Output the (x, y) coordinate of the center of the cell containing the given text.  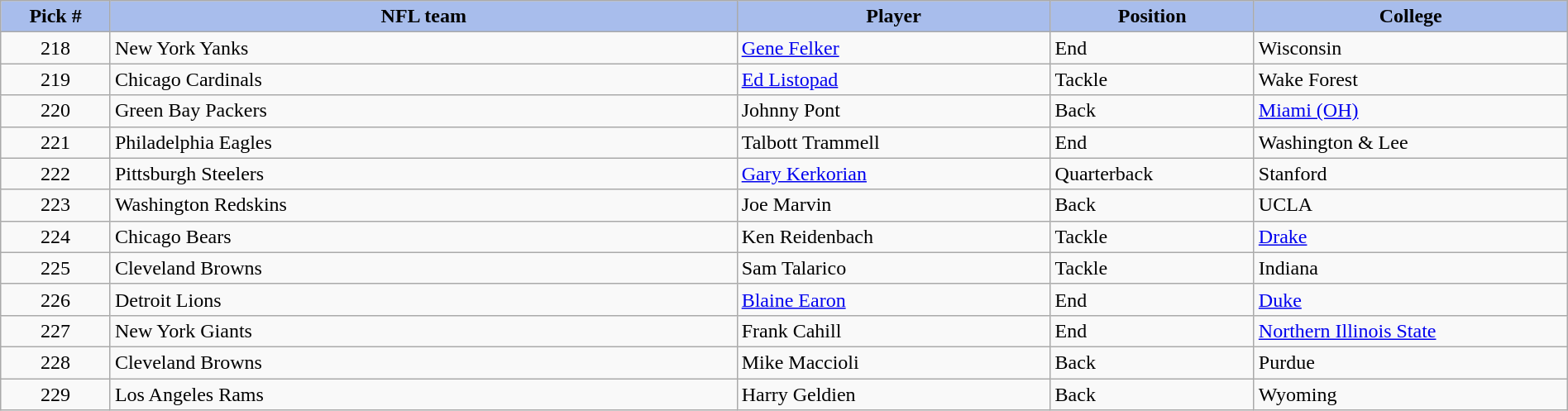
Gary Kerkorian (893, 174)
Miami (OH) (1411, 111)
Ed Listopad (893, 79)
Detroit Lions (423, 299)
227 (56, 331)
228 (56, 362)
Player (893, 17)
Mike Maccioli (893, 362)
New York Giants (423, 331)
225 (56, 268)
224 (56, 237)
226 (56, 299)
Purdue (1411, 362)
223 (56, 205)
Northern Illinois State (1411, 331)
New York Yanks (423, 48)
Los Angeles Rams (423, 394)
Chicago Bears (423, 237)
220 (56, 111)
Frank Cahill (893, 331)
Chicago Cardinals (423, 79)
Talbott Trammell (893, 142)
Wisconsin (1411, 48)
229 (56, 394)
Quarterback (1152, 174)
Wake Forest (1411, 79)
Indiana (1411, 268)
221 (56, 142)
218 (56, 48)
Sam Talarico (893, 268)
College (1411, 17)
Washington Redskins (423, 205)
Wyoming (1411, 394)
Green Bay Packers (423, 111)
Joe Marvin (893, 205)
Duke (1411, 299)
Blaine Earon (893, 299)
219 (56, 79)
Washington & Lee (1411, 142)
Stanford (1411, 174)
Johnny Pont (893, 111)
Position (1152, 17)
Philadelphia Eagles (423, 142)
Harry Geldien (893, 394)
Pick # (56, 17)
222 (56, 174)
Gene Felker (893, 48)
Ken Reidenbach (893, 237)
Drake (1411, 237)
NFL team (423, 17)
UCLA (1411, 205)
Pittsburgh Steelers (423, 174)
